Search for the cell housing the specified text and yield its [X, Y] center coordinate. 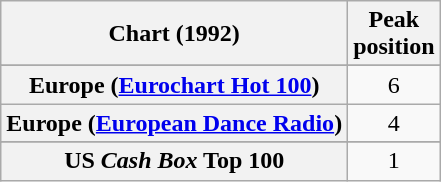
US Cash Box Top 100 [174, 161]
Chart (1992) [174, 34]
1 [394, 161]
6 [394, 85]
Peakposition [394, 34]
4 [394, 123]
Europe (Eurochart Hot 100) [174, 85]
Europe (European Dance Radio) [174, 123]
